Locate the cell with the specified text and output its (X, Y) center coordinate. 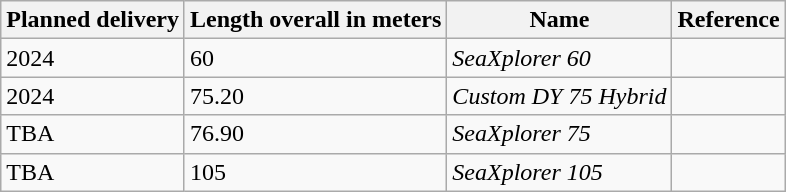
Planned delivery (93, 20)
SeaXplorer 105 (560, 172)
60 (315, 58)
SeaXplorer 60 (560, 58)
Name (560, 20)
Custom DY 75 Hybrid (560, 96)
76.90 (315, 134)
105 (315, 172)
SeaXplorer 75 (560, 134)
75.20 (315, 96)
Length overall in meters (315, 20)
Reference (728, 20)
